Return (x, y) of the center of cell containing provided text 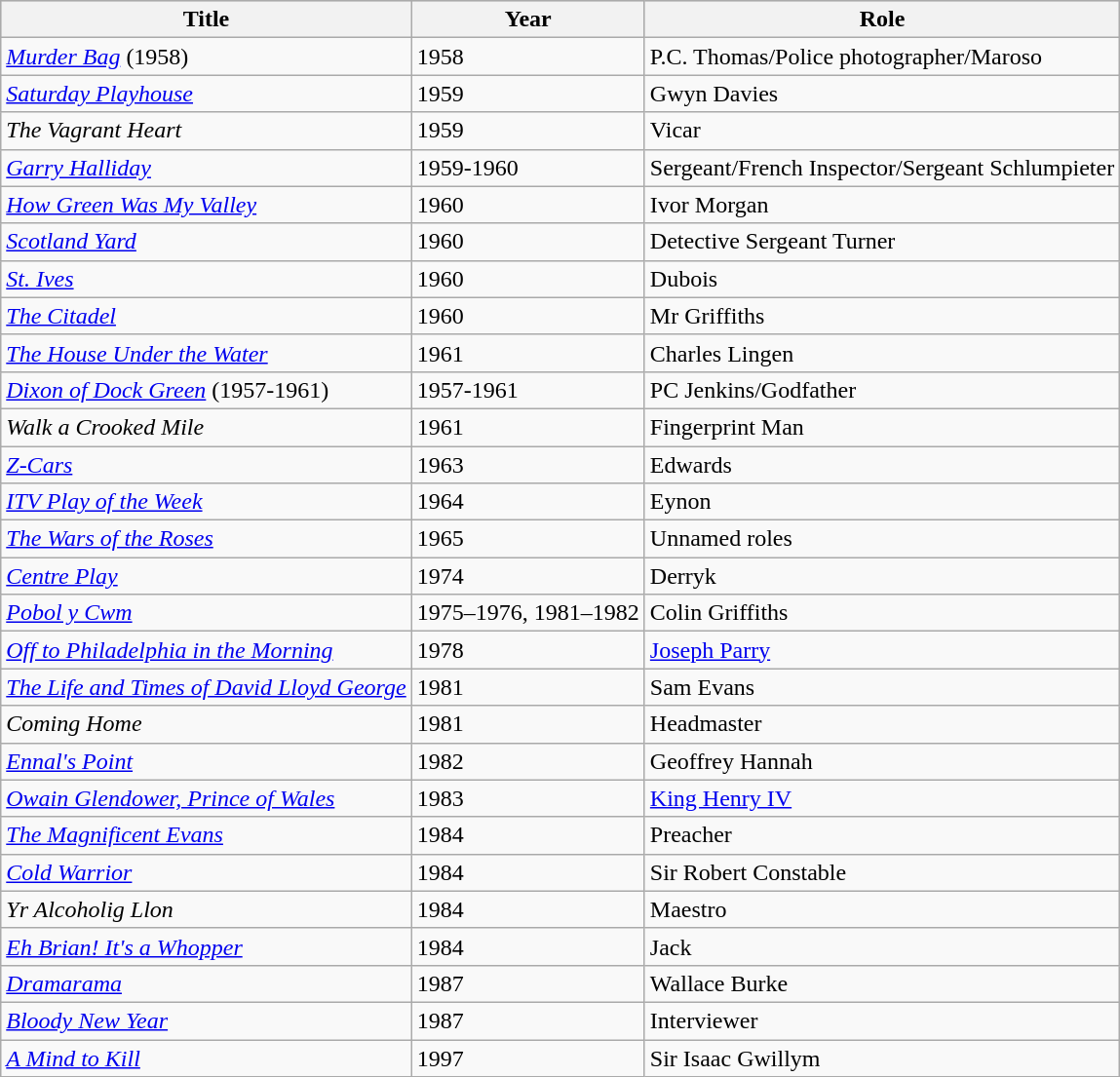
The House Under the Water (207, 353)
1983 (528, 798)
Ennal's Point (207, 761)
Fingerprint Man (881, 427)
Joseph Parry (881, 650)
Headmaster (881, 724)
Role (881, 19)
Unnamed roles (881, 539)
Sir Robert Constable (881, 872)
Sergeant/French Inspector/Sergeant Schlumpieter (881, 168)
The Vagrant Heart (207, 131)
Yr Alcoholig Llon (207, 909)
Eynon (881, 502)
1957-1961 (528, 390)
Preacher (881, 835)
Ivor Morgan (881, 205)
Gwyn Davies (881, 94)
Title (207, 19)
Edwards (881, 465)
1965 (528, 539)
1964 (528, 502)
Mr Griffiths (881, 316)
Eh Brian! It's a Whopper (207, 946)
1963 (528, 465)
Cold Warrior (207, 872)
Pobol y Cwm (207, 613)
Charles Lingen (881, 353)
Interviewer (881, 1020)
Geoffrey Hannah (881, 761)
1975–1976, 1981–1982 (528, 613)
The Magnificent Evans (207, 835)
Vicar (881, 131)
1997 (528, 1058)
Year (528, 19)
P.C. Thomas/Police photographer/Maroso (881, 57)
Colin Griffiths (881, 613)
Garry Halliday (207, 168)
Z-Cars (207, 465)
The Citadel (207, 316)
Saturday Playhouse (207, 94)
1959-1960 (528, 168)
Dubois (881, 279)
Dixon of Dock Green (1957-1961) (207, 390)
Centre Play (207, 576)
Detective Sergeant Turner (881, 242)
St. Ives (207, 279)
Dramarama (207, 983)
ITV Play of the Week (207, 502)
Off to Philadelphia in the Morning (207, 650)
1978 (528, 650)
Murder Bag (1958) (207, 57)
Owain Glendower, Prince of Wales (207, 798)
How Green Was My Valley (207, 205)
Bloody New Year (207, 1020)
1982 (528, 761)
The Life and Times of David Lloyd George (207, 687)
Walk a Crooked Mile (207, 427)
PC Jenkins/Godfather (881, 390)
The Wars of the Roses (207, 539)
Jack (881, 946)
Sam Evans (881, 687)
1958 (528, 57)
King Henry IV (881, 798)
Maestro (881, 909)
1974 (528, 576)
Wallace Burke (881, 983)
Coming Home (207, 724)
Sir Isaac Gwillym (881, 1058)
Derryk (881, 576)
Scotland Yard (207, 242)
A Mind to Kill (207, 1058)
